Return [X, Y] of the center of cell containing provided text 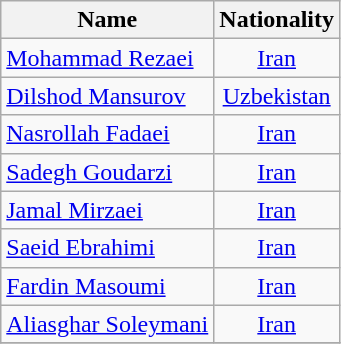
Saeid Ebrahimi [108, 248]
Mohammad Rezaei [108, 58]
Uzbekistan [277, 96]
Name [108, 20]
Dilshod Mansurov [108, 96]
Fardin Masoumi [108, 286]
Aliasghar Soleymani [108, 324]
Nasrollah Fadaei [108, 134]
Jamal Mirzaei [108, 210]
Sadegh Goudarzi [108, 172]
Nationality [277, 20]
